Search for the cell housing the specified text and yield its (x, y) center coordinate. 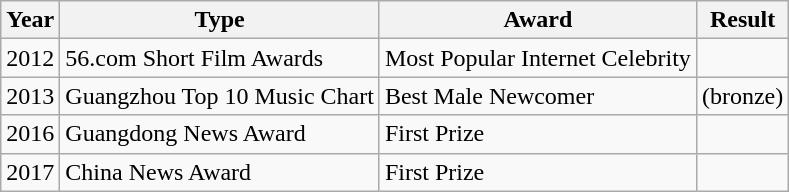
China News Award (220, 172)
2012 (30, 58)
Best Male Newcomer (538, 96)
56.com Short Film Awards (220, 58)
Guangzhou Top 10 Music Chart (220, 96)
Result (742, 20)
(bronze) (742, 96)
Guangdong News Award (220, 134)
2013 (30, 96)
Award (538, 20)
2016 (30, 134)
Type (220, 20)
Year (30, 20)
2017 (30, 172)
Most Popular Internet Celebrity (538, 58)
